Extract the (X, Y) coordinate from the center of the cell holding the provided text.  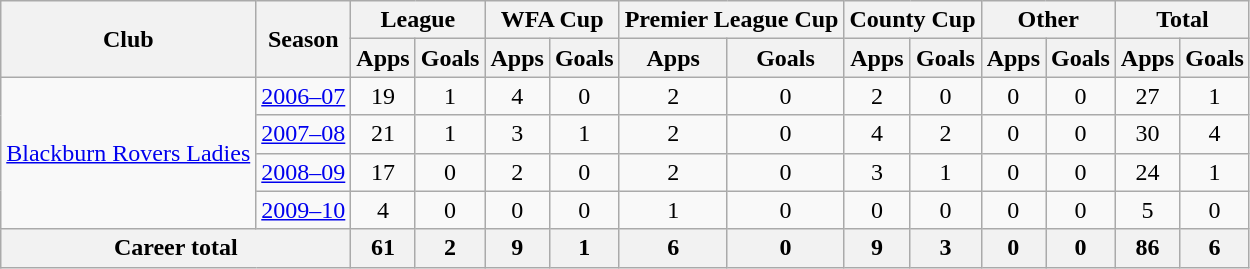
Premier League Cup (732, 20)
19 (383, 96)
County Cup (912, 20)
Total (1182, 20)
30 (1147, 134)
17 (383, 172)
League (418, 20)
2009–10 (304, 210)
Blackburn Rovers Ladies (128, 153)
5 (1147, 210)
27 (1147, 96)
Other (1048, 20)
86 (1147, 248)
21 (383, 134)
WFA Cup (552, 20)
2008–09 (304, 172)
Career total (176, 248)
61 (383, 248)
24 (1147, 172)
Club (128, 39)
2007–08 (304, 134)
2006–07 (304, 96)
Season (304, 39)
